Extract the (X, Y) coordinate from the center of the cell holding the provided text.  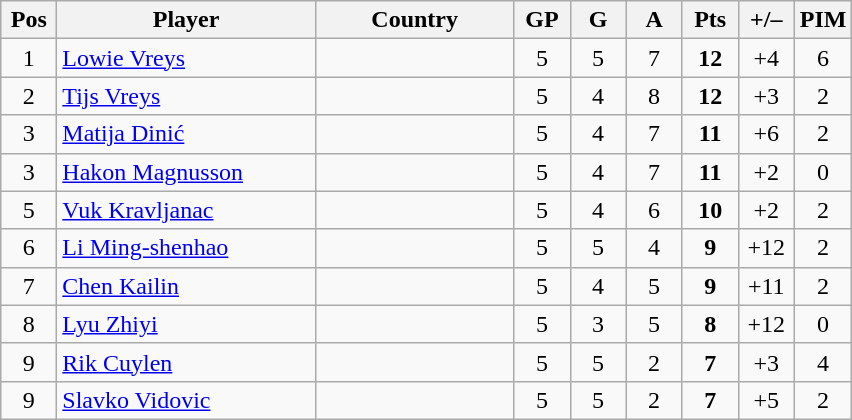
Rik Cuylen (186, 362)
Li Ming-shenhao (186, 248)
Tijs Vreys (186, 96)
Vuk Kravljanac (186, 210)
10 (710, 210)
Hakon Magnusson (186, 172)
G (598, 20)
+6 (766, 134)
+11 (766, 286)
PIM (823, 20)
Slavko Vidovic (186, 400)
+5 (766, 400)
Matija Dinić (186, 134)
A (654, 20)
Pts (710, 20)
GP (542, 20)
Country (414, 20)
1 (29, 58)
Lyu Zhiyi (186, 324)
+4 (766, 58)
Pos (29, 20)
Player (186, 20)
Lowie Vreys (186, 58)
+/– (766, 20)
Chen Kailin (186, 286)
